Search for the cell housing the specified text and yield its (x, y) center coordinate. 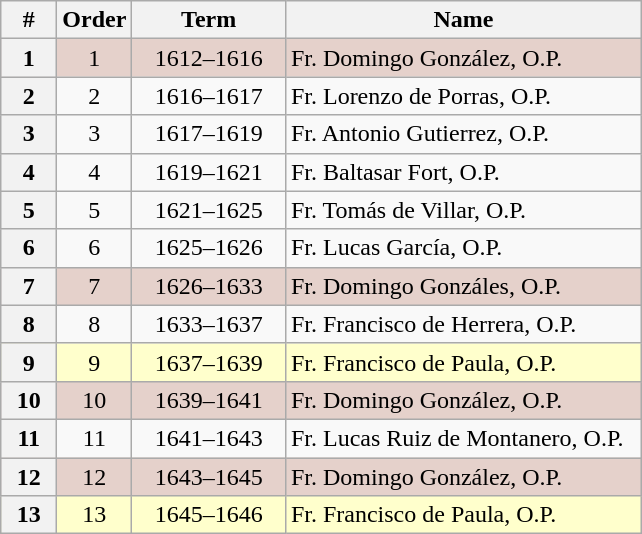
Fr. Baltasar Fort, O.P. (463, 172)
Order (94, 20)
1612–1616 (209, 58)
Term (209, 20)
Fr. Tomás de Villar, O.P. (463, 210)
Fr. Domingo Gonzáles, O.P. (463, 286)
1639–1641 (209, 400)
Name (463, 20)
Fr. Lorenzo de Porras, O.P. (463, 96)
1633–1637 (209, 324)
Fr. Antonio Gutierrez, O.P. (463, 134)
1617–1619 (209, 134)
# (29, 20)
Fr. Francisco de Herrera, O.P. (463, 324)
1616–1617 (209, 96)
Fr. Lucas García, O.P. (463, 248)
1619–1621 (209, 172)
1621–1625 (209, 210)
Fr. Lucas Ruiz de Montanero, O.P. (463, 438)
1643–1645 (209, 477)
1626–1633 (209, 286)
1645–1646 (209, 515)
1625–1626 (209, 248)
1637–1639 (209, 362)
1641–1643 (209, 438)
